Extract the (x, y) coordinate from the center of the cell holding the provided text.  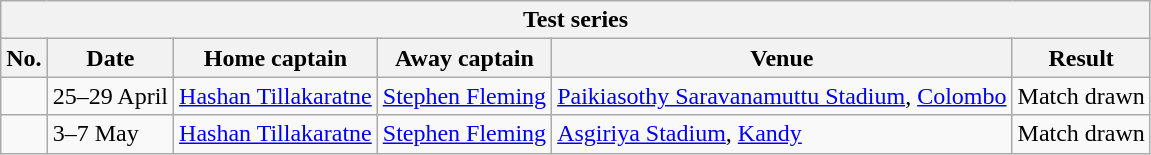
Home captain (276, 58)
3–7 May (110, 134)
Date (110, 58)
Test series (576, 20)
Asgiriya Stadium, Kandy (782, 134)
No. (24, 58)
Venue (782, 58)
Result (1081, 58)
25–29 April (110, 96)
Away captain (464, 58)
Paikiasothy Saravanamuttu Stadium, Colombo (782, 96)
